Find where the given text appears and provide that cell's center as [x, y] coordinate. 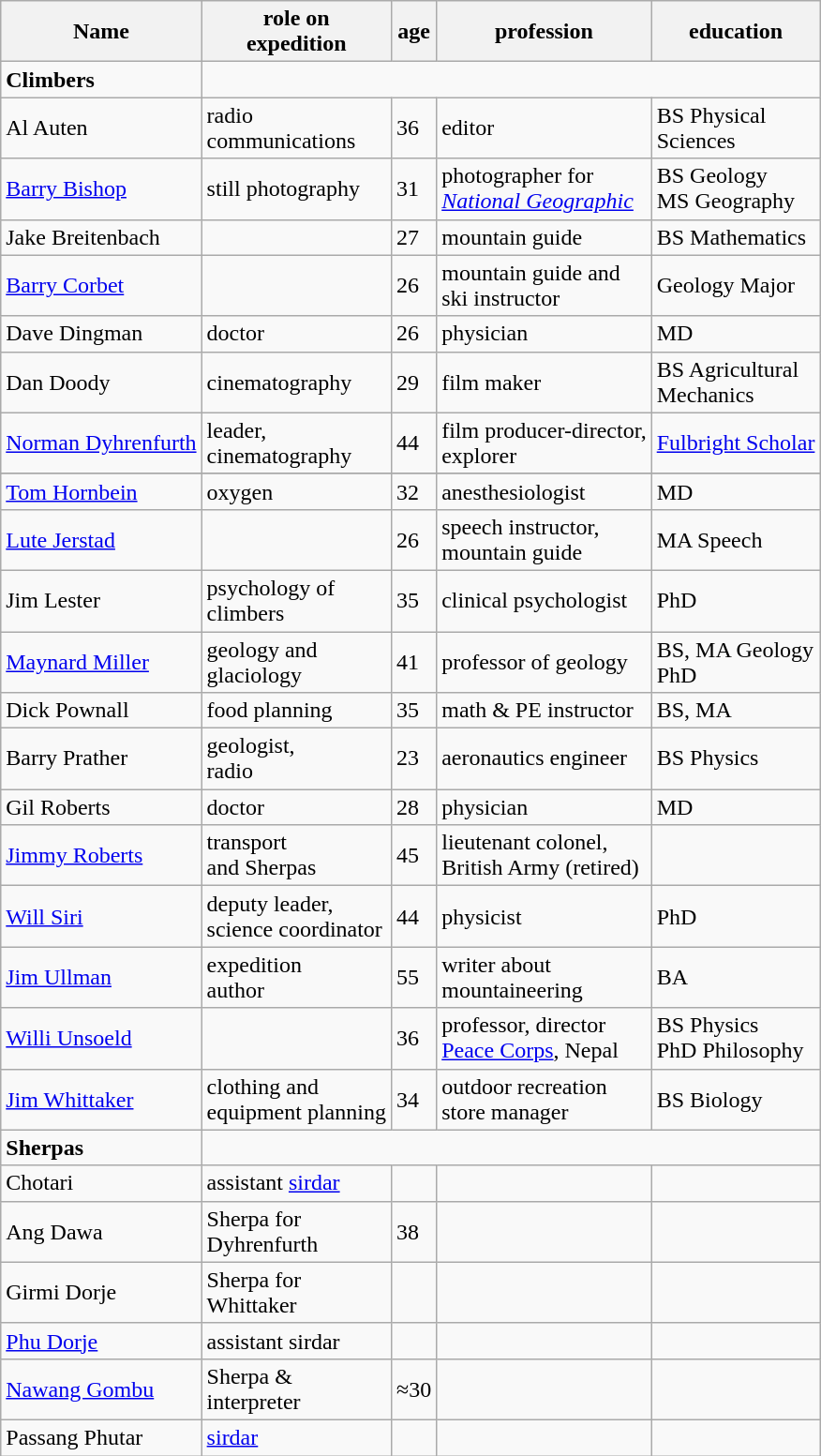
BS AgriculturalMechanics [736, 383]
role onexpedition [296, 32]
BS, MA [736, 711]
Dick Pownall [101, 711]
BS PhysicsPhD Philosophy [736, 1039]
Barry Bishop [101, 189]
profession [545, 32]
BS Mathematics [736, 237]
Jimmy Roberts [101, 855]
23 [413, 759]
Chotari [101, 1183]
55 [413, 977]
Jake Breitenbach [101, 237]
math & PE instructor [545, 711]
Dan Doody [101, 383]
BS Geology MS Geography [736, 189]
leader,cinematography [296, 443]
oxygen [296, 491]
professor, directorPeace Corps, Nepal [545, 1039]
mountain guide [545, 237]
Fulbright Scholar [736, 443]
aeronautics engineer [545, 759]
27 [413, 237]
Sherpas [101, 1148]
34 [413, 1099]
lieutenant colonel,British Army (retired) [545, 855]
38 [413, 1232]
Name [101, 32]
Gil Roberts [101, 807]
Sherpa forWhittaker [296, 1292]
outdoor recreationstore manager [545, 1099]
clothing andequipment planning [296, 1099]
Will Siri [101, 917]
Willi Unsoeld [101, 1039]
psychology ofclimbers [296, 600]
physicist [545, 917]
Tom Hornbein [101, 491]
geologist,radio [296, 759]
professor of geology [545, 662]
Jim Whittaker [101, 1099]
Geology Major [736, 285]
clinical psychologist [545, 600]
28 [413, 807]
MA Speech [736, 540]
cinematography [296, 383]
Nawang Gombu [101, 1389]
education [736, 32]
Norman Dyhrenfurth [101, 443]
Phu Dorje [101, 1341]
photographer forNational Geographic [545, 189]
Girmi Dorje [101, 1292]
film producer-director,explorer [545, 443]
age [413, 32]
BS Physical Sciences [736, 128]
Passang Phutar [101, 1437]
mountain guide andski instructor [545, 285]
Climbers [101, 80]
31 [413, 189]
Lute Jerstad [101, 540]
Sherpa &interpreter [296, 1389]
Jim Lester [101, 600]
geology andglaciology [296, 662]
food planning [296, 711]
45 [413, 855]
anesthesiologist [545, 491]
BS, MA GeologyPhD [736, 662]
film maker [545, 383]
29 [413, 383]
32 [413, 491]
speech instructor,mountain guide [545, 540]
writer aboutmountaineering [545, 977]
Sherpa forDyhrenfurth [296, 1232]
BS Physics [736, 759]
Jim Ullman [101, 977]
Al Auten [101, 128]
sirdar [296, 1437]
BS Biology [736, 1099]
Maynard Miller [101, 662]
editor [545, 128]
≈30 [413, 1389]
expeditionauthor [296, 977]
radiocommunications [296, 128]
still photography [296, 189]
Dave Dingman [101, 334]
Ang Dawa [101, 1232]
41 [413, 662]
Barry Corbet [101, 285]
BA [736, 977]
Barry Prather [101, 759]
deputy leader,science coordinator [296, 917]
transportand Sherpas [296, 855]
